Detect which cell encompasses the target text, then output its (x, y) center coordinate. 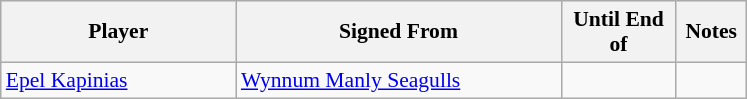
Wynnum Manly Seagulls (398, 80)
Until End of (618, 32)
Epel Kapinias (118, 80)
Player (118, 32)
Notes (711, 32)
Signed From (398, 32)
